From the cell containing the given text, extract its center point as [X, Y] coordinate. 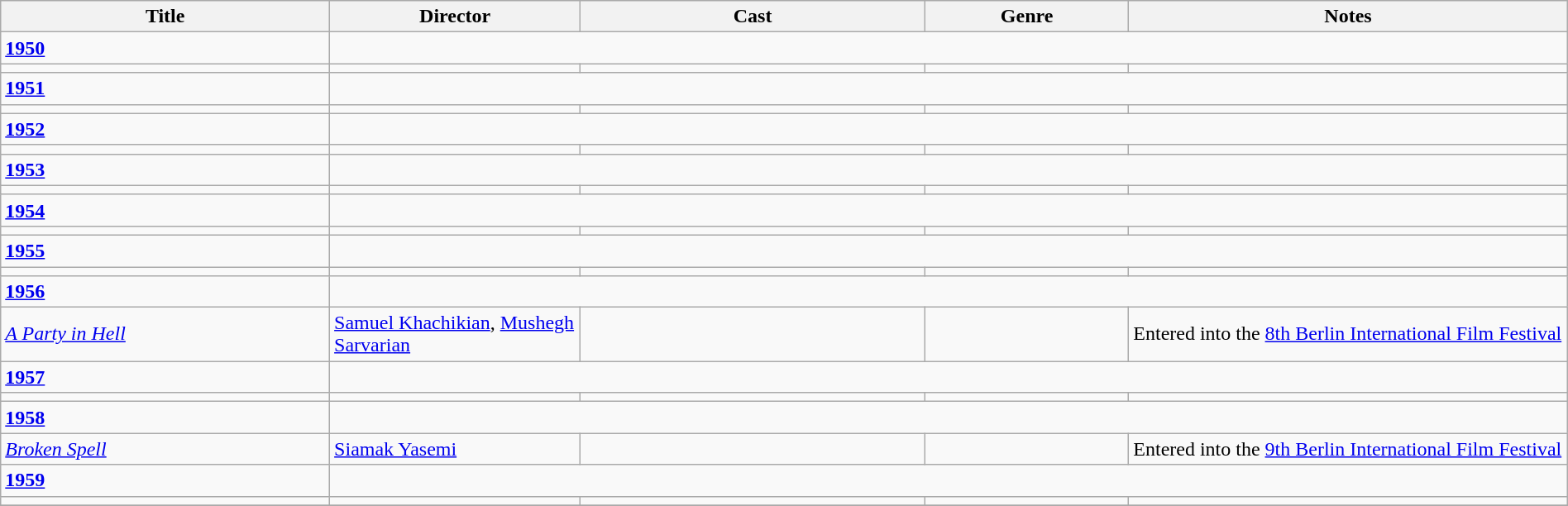
1955 [165, 251]
1957 [165, 377]
Entered into the 8th Berlin International Film Festival [1348, 334]
Notes [1348, 17]
1953 [165, 169]
Cast [753, 17]
Genre [1026, 17]
A Party in Hell [165, 334]
1951 [165, 88]
Director [455, 17]
Title [165, 17]
1954 [165, 210]
1952 [165, 129]
1950 [165, 48]
Entered into the 9th Berlin International Film Festival [1348, 449]
Samuel Khachikian, Mushegh Sarvarian [455, 334]
Siamak Yasemi [455, 449]
1956 [165, 292]
1959 [165, 480]
Broken Spell [165, 449]
1958 [165, 418]
